Output the [x, y] coordinate of the center of the cell containing the given text.  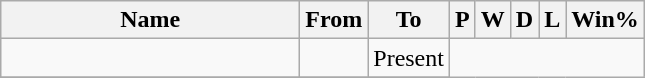
Name [150, 20]
D [524, 20]
L [552, 20]
W [492, 20]
From [334, 20]
To [409, 20]
P [462, 20]
Present [409, 58]
Win% [606, 20]
